Extract the [X, Y] coordinate from the center of the cell holding the provided text.  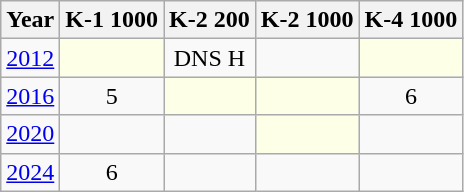
2012 [30, 58]
K-2 200 [210, 20]
K-4 1000 [411, 20]
DNS H [210, 58]
5 [112, 96]
2020 [30, 134]
K-2 1000 [307, 20]
Year [30, 20]
K-1 1000 [112, 20]
2024 [30, 172]
2016 [30, 96]
